Detect which cell encompasses the target text, then output its [X, Y] center coordinate. 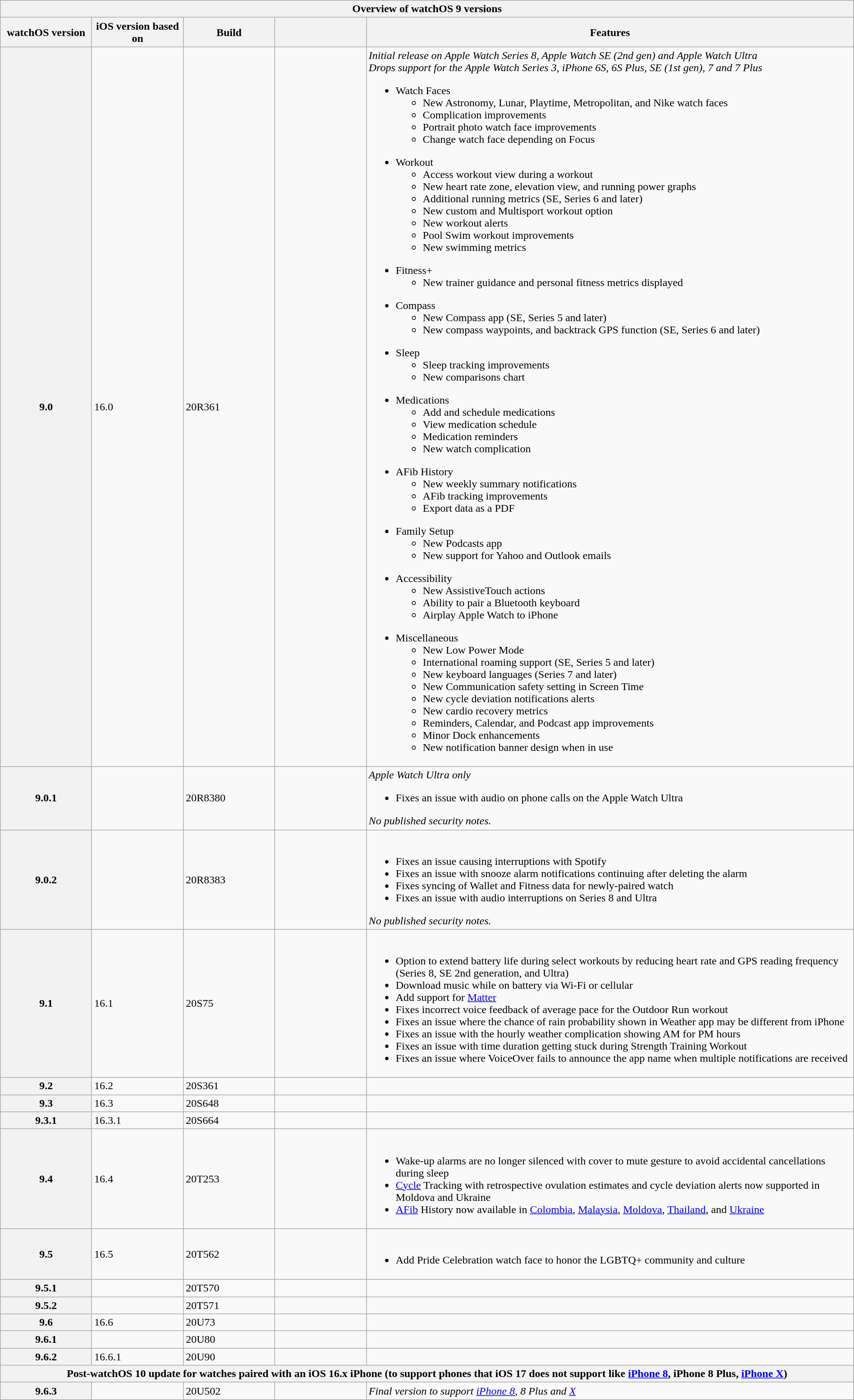
20T253 [229, 1178]
16.3 [138, 1103]
16.3.1 [138, 1120]
Overview of watchOS 9 versions [427, 9]
16.0 [138, 407]
16.2 [138, 1086]
9.5.1 [46, 1288]
Apple Watch Ultra onlyFixes an issue with audio on phone calls on the Apple Watch UltraNo published security notes. [610, 798]
20R8383 [229, 879]
20U90 [229, 1357]
iOS version based on [138, 32]
9.0 [46, 407]
20R8380 [229, 798]
16.6 [138, 1323]
watchOS version [46, 32]
20U73 [229, 1323]
9.5 [46, 1254]
9.6.1 [46, 1340]
9.0.1 [46, 798]
Final version to support iPhone 8, 8 Plus and X [610, 1391]
20R361 [229, 407]
20T570 [229, 1288]
9.4 [46, 1178]
9.1 [46, 1004]
16.4 [138, 1178]
20T562 [229, 1254]
Add Pride Celebration watch face to honor the LGBTQ+ community and culture [610, 1254]
20S664 [229, 1120]
20S648 [229, 1103]
20S75 [229, 1004]
9.5.2 [46, 1305]
9.6 [46, 1323]
16.1 [138, 1004]
Features [610, 32]
20S361 [229, 1086]
16.6.1 [138, 1357]
20U502 [229, 1391]
20T571 [229, 1305]
9.3 [46, 1103]
9.3.1 [46, 1120]
Build [229, 32]
9.2 [46, 1086]
9.0.2 [46, 879]
16.5 [138, 1254]
9.6.2 [46, 1357]
20U80 [229, 1340]
9.6.3 [46, 1391]
